Search for the cell housing the specified text and yield its (x, y) center coordinate. 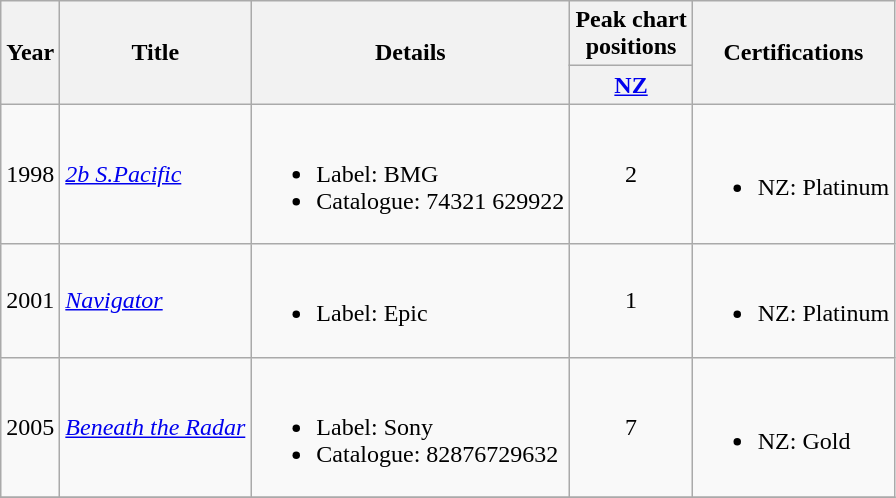
Year (30, 52)
2b S.Pacific (156, 174)
NZ (631, 85)
7 (631, 427)
Label: BMGCatalogue: 74321 629922 (410, 174)
Label: SonyCatalogue: 82876729632 (410, 427)
Navigator (156, 300)
2005 (30, 427)
2 (631, 174)
Label: Epic (410, 300)
Beneath the Radar (156, 427)
Certifications (793, 52)
1998 (30, 174)
NZ: Gold (793, 427)
Peak chartpositions (631, 34)
2001 (30, 300)
1 (631, 300)
Details (410, 52)
Title (156, 52)
